Detect which cell encompasses the target text, then output its (X, Y) center coordinate. 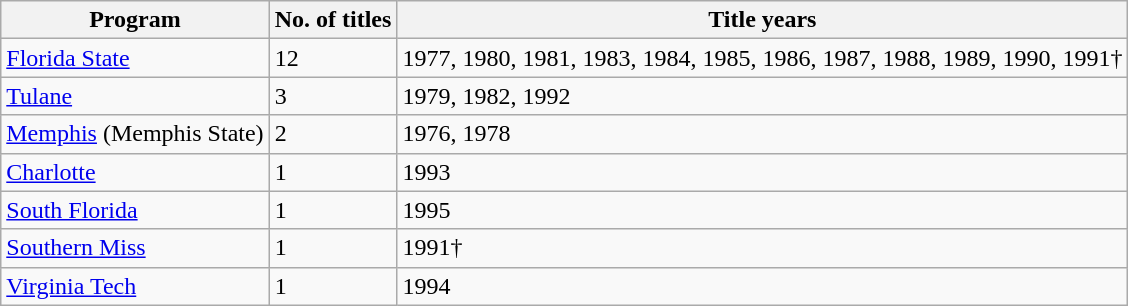
1995 (762, 210)
3 (333, 96)
No. of titles (333, 20)
2 (333, 134)
South Florida (135, 210)
1993 (762, 172)
1979, 1982, 1992 (762, 96)
Southern Miss (135, 248)
1977, 1980, 1981, 1983, 1984, 1985, 1986, 1987, 1988, 1989, 1990, 1991† (762, 58)
1991† (762, 248)
1976, 1978 (762, 134)
Title years (762, 20)
Program (135, 20)
Virginia Tech (135, 286)
Florida State (135, 58)
Tulane (135, 96)
12 (333, 58)
1994 (762, 286)
Memphis (Memphis State) (135, 134)
Charlotte (135, 172)
